Identify which cell holds the provided text, then report its (x, y) central coordinate. 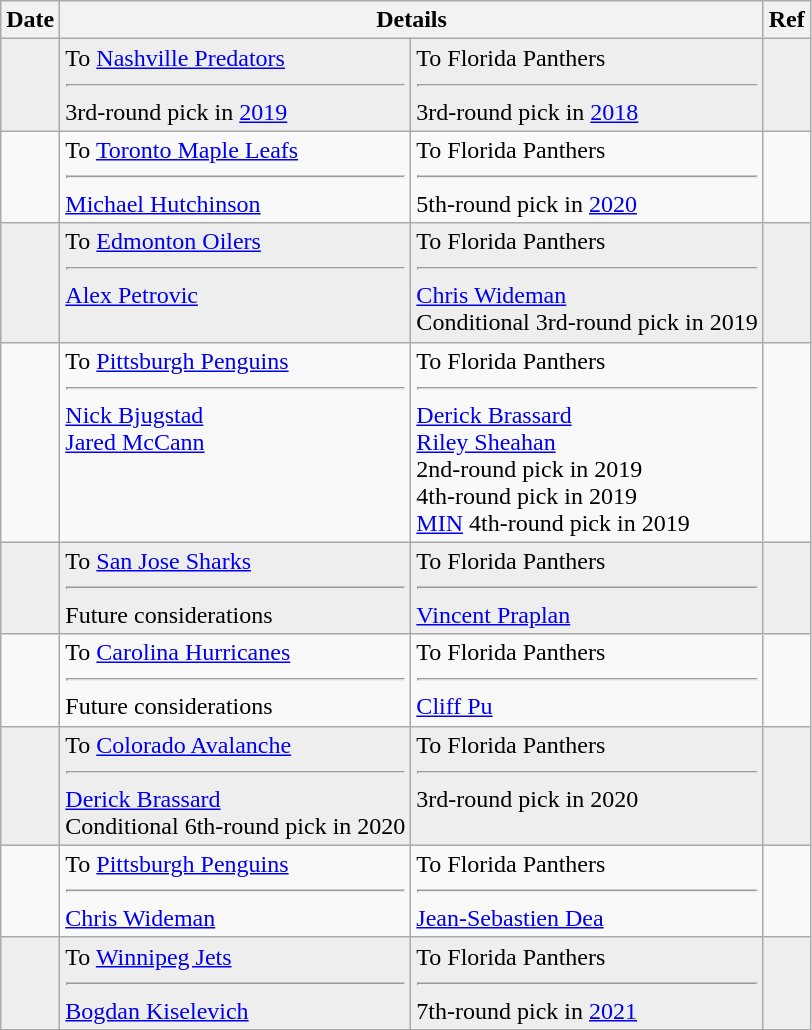
To Pittsburgh PenguinsNick BjugstadJared McCann (236, 442)
To Florida PanthersJean-Sebastien Dea (587, 891)
To Carolina HurricanesFuture considerations (236, 680)
Ref (786, 20)
To Colorado AvalancheDerick BrassardConditional 6th-round pick in 2020 (236, 786)
To Florida Panthers3rd-round pick in 2020 (587, 786)
To Florida Panthers7th-round pick in 2021 (587, 983)
To Edmonton OilersAlex Petrovic (236, 282)
To Florida PanthersCliff Pu (587, 680)
Details (412, 20)
To Florida Panthers5th-round pick in 2020 (587, 177)
To Pittsburgh PenguinsChris Wideman (236, 891)
To Florida PanthersDerick BrassardRiley Sheahan2nd-round pick in 20194th-round pick in 2019MIN 4th-round pick in 2019 (587, 442)
To Nashville Predators3rd-round pick in 2019 (236, 85)
To Florida PanthersChris WidemanConditional 3rd-round pick in 2019 (587, 282)
To San Jose SharksFuture considerations (236, 588)
To Toronto Maple LeafsMichael Hutchinson (236, 177)
To Winnipeg JetsBogdan Kiselevich (236, 983)
To Florida PanthersVincent Praplan (587, 588)
Date (30, 20)
To Florida Panthers3rd-round pick in 2018 (587, 85)
